Provide the (x, y) coordinate of the cell's center where the given text is located.  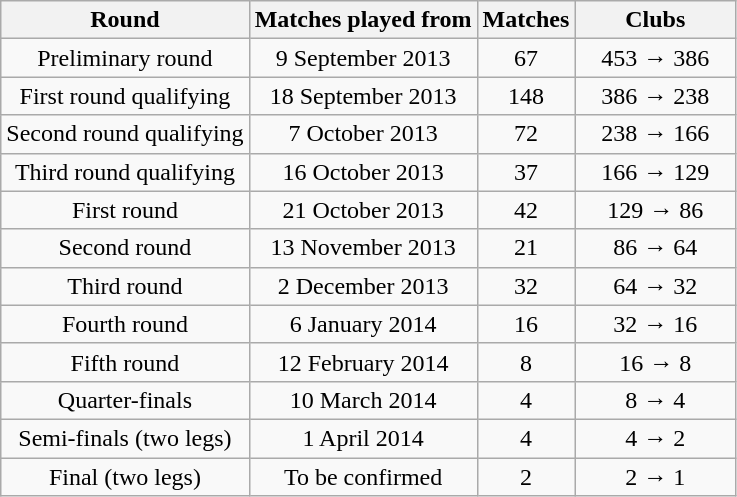
16 (526, 324)
21 (526, 248)
72 (526, 134)
Round (125, 20)
2 → 1 (656, 477)
2 (526, 477)
148 (526, 96)
238 → 166 (656, 134)
Matches played from (363, 20)
Fifth round (125, 362)
18 September 2013 (363, 96)
21 October 2013 (363, 210)
86 → 64 (656, 248)
42 (526, 210)
13 November 2013 (363, 248)
First round qualifying (125, 96)
453 → 386 (656, 58)
Fourth round (125, 324)
To be confirmed (363, 477)
9 September 2013 (363, 58)
Clubs (656, 20)
37 (526, 172)
32 (526, 286)
8 (526, 362)
Second round (125, 248)
12 February 2014 (363, 362)
67 (526, 58)
First round (125, 210)
Final (two legs) (125, 477)
2 December 2013 (363, 286)
129 → 86 (656, 210)
Third round (125, 286)
8 → 4 (656, 400)
16 → 8 (656, 362)
Preliminary round (125, 58)
Matches (526, 20)
1 April 2014 (363, 438)
10 March 2014 (363, 400)
6 January 2014 (363, 324)
166 → 129 (656, 172)
64 → 32 (656, 286)
Quarter-finals (125, 400)
4 → 2 (656, 438)
Third round qualifying (125, 172)
32 → 16 (656, 324)
Second round qualifying (125, 134)
386 → 238 (656, 96)
Semi-finals (two legs) (125, 438)
16 October 2013 (363, 172)
7 October 2013 (363, 134)
